Extract the (X, Y) coordinate from the center of the cell holding the provided text.  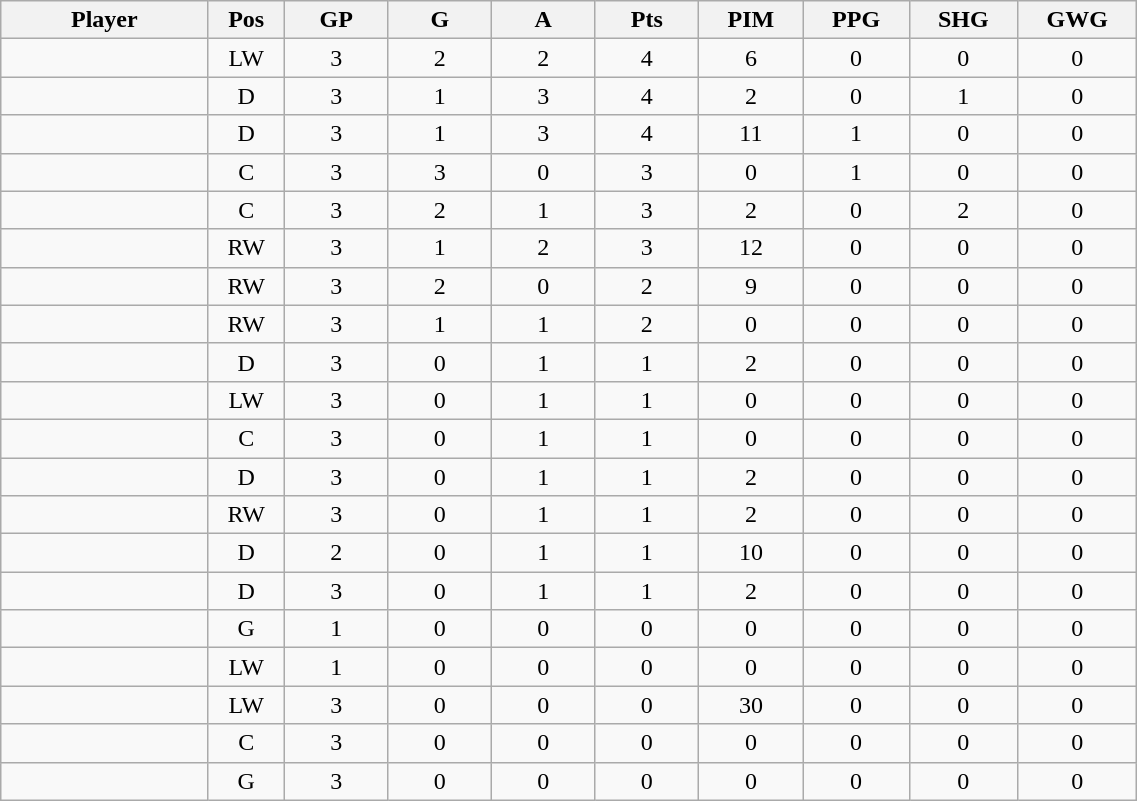
11 (752, 134)
Pos (246, 20)
PIM (752, 20)
6 (752, 58)
9 (752, 286)
PPG (856, 20)
Pts (647, 20)
GP (336, 20)
Player (104, 20)
A (544, 20)
12 (752, 248)
SHG (964, 20)
10 (752, 553)
30 (752, 705)
GWG (1078, 20)
